For the text-containing cell, return its midpoint in [X, Y] coordinate format. 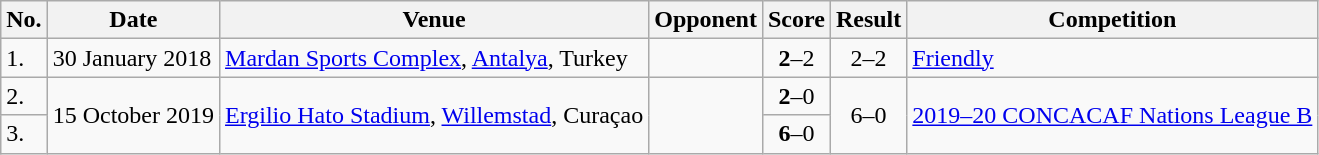
2. [24, 96]
Friendly [1112, 58]
2019–20 CONCACAF Nations League B [1112, 115]
Competition [1112, 20]
30 January 2018 [133, 58]
Date [133, 20]
Opponent [706, 20]
Mardan Sports Complex, Antalya, Turkey [434, 58]
Ergilio Hato Stadium, Willemstad, Curaçao [434, 115]
No. [24, 20]
1. [24, 58]
Score [796, 20]
3. [24, 134]
Result [868, 20]
15 October 2019 [133, 115]
2–0 [796, 96]
Venue [434, 20]
